From the cell containing the given text, extract its center point as [X, Y] coordinate. 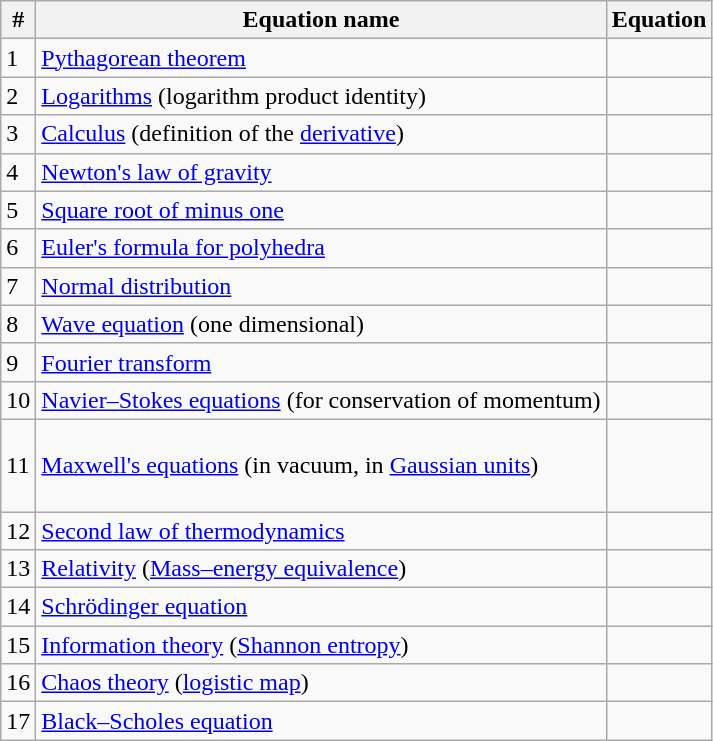
Chaos theory (logistic map) [321, 683]
4 [18, 172]
2 [18, 96]
Wave equation (one dimensional) [321, 324]
Logarithms (logarithm product identity) [321, 96]
# [18, 20]
Pythagorean theorem [321, 58]
Black–Scholes equation [321, 721]
1 [18, 58]
13 [18, 569]
7 [18, 286]
5 [18, 210]
6 [18, 248]
Navier–Stokes equations (for conservation of momentum) [321, 400]
Information theory (Shannon entropy) [321, 645]
3 [18, 134]
Normal distribution [321, 286]
11 [18, 465]
16 [18, 683]
10 [18, 400]
8 [18, 324]
Second law of thermodynamics [321, 531]
Fourier transform [321, 362]
Schrödinger equation [321, 607]
Maxwell's equations (in vacuum, in Gaussian units) [321, 465]
Newton's law of gravity [321, 172]
Square root of minus one [321, 210]
9 [18, 362]
17 [18, 721]
12 [18, 531]
Euler's formula for polyhedra [321, 248]
14 [18, 607]
Relativity (Mass–energy equivalence) [321, 569]
Calculus (definition of the derivative) [321, 134]
Equation [659, 20]
15 [18, 645]
Equation name [321, 20]
